Output the (X, Y) coordinate of the center of the cell containing the given text.  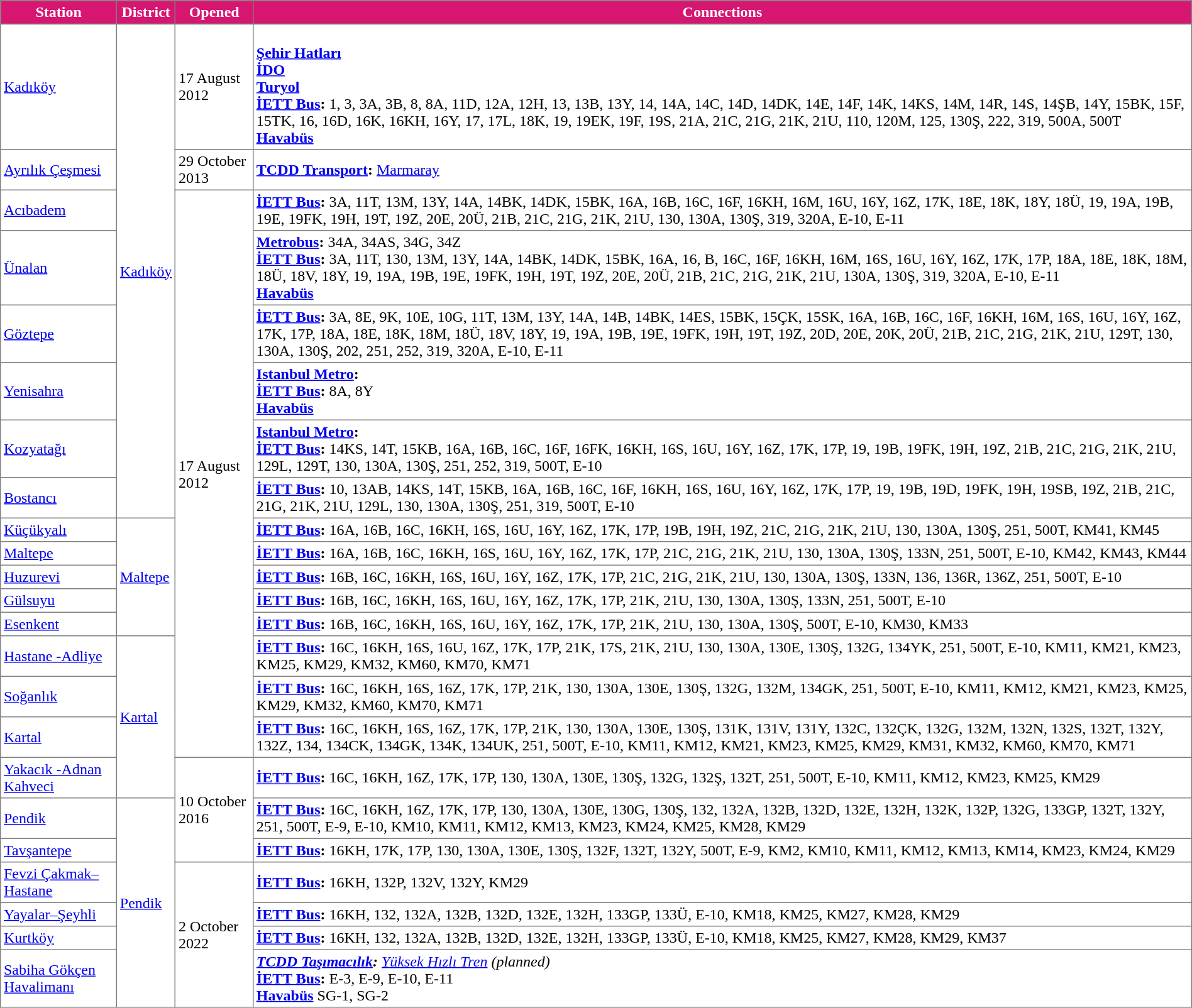
İETT Bus: 16B, 16C, 16KH, 16S, 16U, 16Y, 16Z, 17K, 17P, 21C, 21G, 21K, 21U, 130, 130A, 130Ş, 133N, 136, 136R, 136Z, 251, 500T, E-10 (723, 577)
Yakacık -Adnan Kahveci (59, 777)
29 October 2013 (214, 170)
District (146, 13)
Station (59, 13)
Yenisahra (59, 392)
Küçükyalı (59, 530)
TCDD Taşımacılık: Yüksek Hızlı Tren (planned) İETT Bus: E-3, E-9, E-10, E-11 Havabüs SG-1, SG-2 (723, 978)
Connections (723, 13)
Göztepe (59, 334)
Esenkent (59, 624)
Istanbul Metro: İETT Bus: 8A, 8Y Havabüs (723, 392)
Opened (214, 13)
Tavşantepe (59, 850)
Yayalar–Şeyhli (59, 914)
Soğanlık (59, 696)
Hastane -Adliye (59, 656)
İETT Bus: 16KH, 132, 132A, 132B, 132D, 132E, 132H, 133GP, 133Ü, E-10, KM18, KM25, KM27, KM28, KM29 (723, 914)
Huzurevi (59, 577)
Fevzi Çakmak–Hastane (59, 882)
İETT Bus: 16A, 16B, 16C, 16KH, 16S, 16U, 16Y, 16Z, 17K, 17P, 19B, 19H, 19Z, 21C, 21G, 21K, 21U, 130, 130A, 130Ş, 251, 500T, KM41, KM45 (723, 530)
Ayrılık Çeşmesi (59, 170)
İETT Bus: 16A, 16B, 16C, 16KH, 16S, 16U, 16Y, 16Z, 17K, 17P, 21C, 21G, 21K, 21U, 130, 130A, 130Ş, 133N, 251, 500T, E-10, KM42, KM43, KM44 (723, 554)
İETT Bus: 16C, 16KH, 16Z, 17K, 17P, 130, 130A, 130E, 130Ş, 132G, 132Ş, 132T, 251, 500T, E-10, KM11, KM12, KM23, KM25, KM29 (723, 777)
Ünalan (59, 268)
İETT Bus: 16KH, 17K, 17P, 130, 130A, 130E, 130Ş, 132F, 132T, 132Y, 500T, E-9, KM2, KM10, KM11, KM12, KM13, KM14, KM23, KM24, KM29 (723, 850)
2 October 2022 (214, 935)
İETT Bus: 16B, 16C, 16KH, 16S, 16U, 16Y, 16Z, 17K, 17P, 21K, 21U, 130, 130A, 130Ş, 133N, 251, 500T, E-10 (723, 601)
Gülsuyu (59, 601)
İETT Bus: 16B, 16C, 16KH, 16S, 16U, 16Y, 16Z, 17K, 17P, 21K, 21U, 130, 130A, 130Ş, 500T, E-10, KM30, KM33 (723, 624)
İETT Bus: 16KH, 132, 132A, 132B, 132D, 132E, 132H, 133GP, 133Ü, E-10, KM18, KM25, KM27, KM28, KM29, KM37 (723, 938)
Bostancı (59, 498)
Kurtköy (59, 938)
10 October 2016 (214, 809)
Acıbadem (59, 210)
Kozyatağı (59, 449)
İETT Bus: 16KH, 132P, 132V, 132Y, KM29 (723, 882)
Sabiha Gökçen Havalimanı (59, 978)
TCDD Transport: Marmaray (723, 170)
